Extract the [x, y] coordinate from the center of the cell holding the provided text.  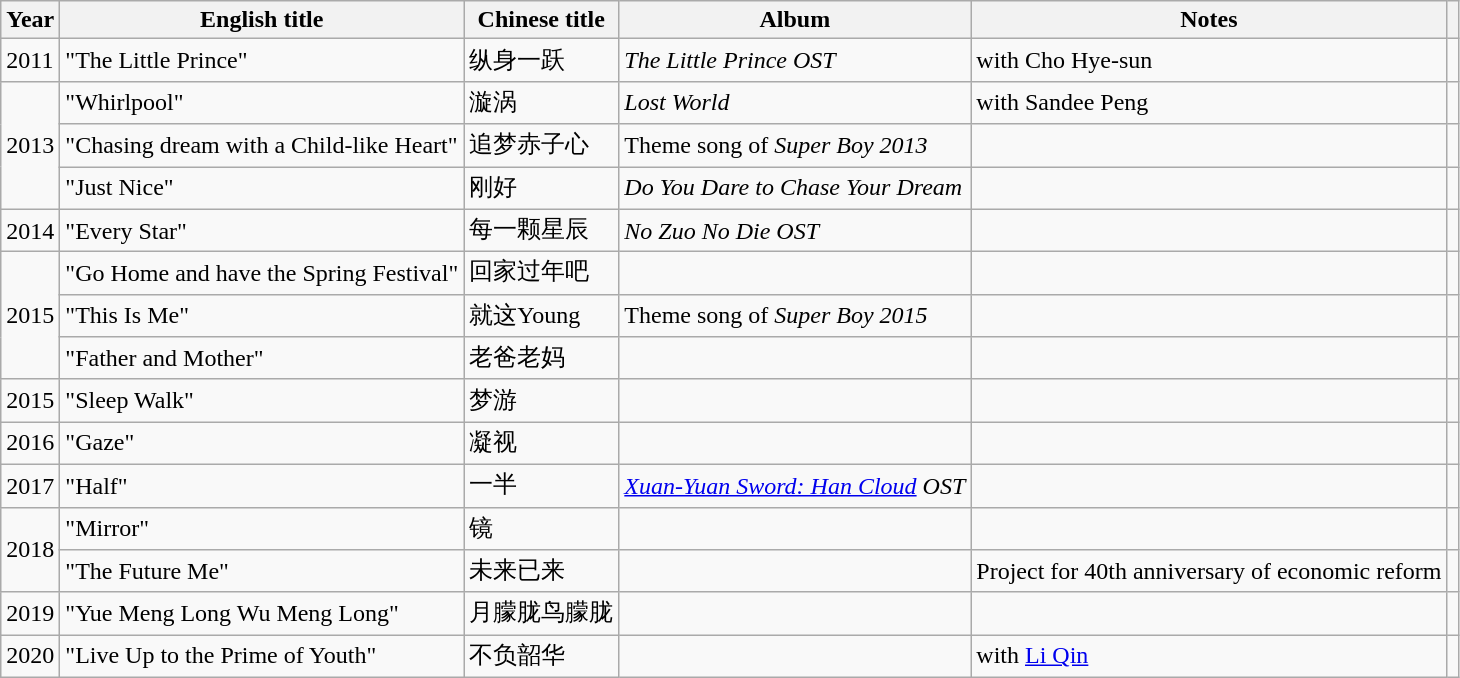
2011 [30, 60]
"Whirlpool" [262, 102]
Album [795, 20]
2020 [30, 656]
漩涡 [542, 102]
凝视 [542, 444]
就这Young [542, 316]
with Sandee Peng [1209, 102]
Year [30, 20]
"The Future Me" [262, 572]
"Yue Meng Long Wu Meng Long" [262, 614]
"Mirror" [262, 528]
刚好 [542, 188]
2017 [30, 486]
未来已来 [542, 572]
"This Is Me" [262, 316]
with Li Qin [1209, 656]
回家过年吧 [542, 274]
2019 [30, 614]
"Gaze" [262, 444]
纵身一跃 [542, 60]
with Cho Hye-sun [1209, 60]
老爸老妈 [542, 358]
不负韶华 [542, 656]
Xuan-Yuan Sword: Han Cloud OST [795, 486]
Project for 40th anniversary of economic reform [1209, 572]
2018 [30, 550]
每一颗星辰 [542, 230]
The Little Prince OST [795, 60]
一半 [542, 486]
Lost World [795, 102]
"Just Nice" [262, 188]
"Half" [262, 486]
月朦胧鸟朦胧 [542, 614]
"Father and Mother" [262, 358]
"Chasing dream with a Child-like Heart" [262, 146]
Do You Dare to Chase Your Dream [795, 188]
Notes [1209, 20]
2014 [30, 230]
English title [262, 20]
No Zuo No Die OST [795, 230]
"The Little Prince" [262, 60]
镜 [542, 528]
"Go Home and have the Spring Festival" [262, 274]
"Every Star" [262, 230]
梦游 [542, 400]
追梦赤子心 [542, 146]
Chinese title [542, 20]
2016 [30, 444]
"Live Up to the Prime of Youth" [262, 656]
"Sleep Walk" [262, 400]
Theme song of Super Boy 2015 [795, 316]
Theme song of Super Boy 2013 [795, 146]
2013 [30, 145]
